Provide the [x, y] coordinate of the cell's center where the given text is located.  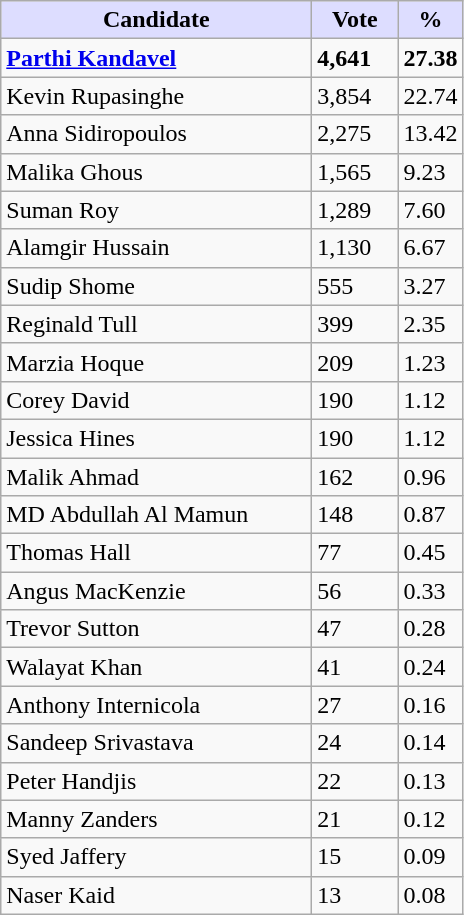
0.45 [430, 553]
4,641 [355, 58]
Naser Kaid [156, 895]
Manny Zanders [156, 819]
1,565 [355, 172]
41 [355, 667]
MD Abdullah Al Mamun [156, 515]
0.16 [430, 705]
21 [355, 819]
148 [355, 515]
13.42 [430, 134]
Anna Sidiropoulos [156, 134]
0.28 [430, 629]
2.35 [430, 324]
3,854 [355, 96]
Walayat Khan [156, 667]
% [430, 20]
Malika Ghous [156, 172]
Thomas Hall [156, 553]
15 [355, 857]
162 [355, 477]
1.23 [430, 362]
Candidate [156, 20]
209 [355, 362]
27.38 [430, 58]
0.12 [430, 819]
Corey David [156, 400]
0.08 [430, 895]
Parthi Kandavel [156, 58]
Reginald Tull [156, 324]
0.96 [430, 477]
Syed Jaffery [156, 857]
399 [355, 324]
7.60 [430, 210]
22.74 [430, 96]
Alamgir Hussain [156, 248]
Angus MacKenzie [156, 591]
13 [355, 895]
Vote [355, 20]
6.67 [430, 248]
24 [355, 743]
Sandeep Srivastava [156, 743]
0.33 [430, 591]
22 [355, 781]
555 [355, 286]
Kevin Rupasinghe [156, 96]
56 [355, 591]
1,289 [355, 210]
Jessica Hines [156, 438]
Sudip Shome [156, 286]
0.14 [430, 743]
9.23 [430, 172]
Peter Handjis [156, 781]
0.13 [430, 781]
77 [355, 553]
Marzia Hoque [156, 362]
0.87 [430, 515]
Trevor Sutton [156, 629]
27 [355, 705]
47 [355, 629]
0.24 [430, 667]
1,130 [355, 248]
Suman Roy [156, 210]
Malik Ahmad [156, 477]
2,275 [355, 134]
3.27 [430, 286]
Anthony Internicola [156, 705]
0.09 [430, 857]
